Determine the [X, Y] coordinate at the center of the cell enclosing the given text.  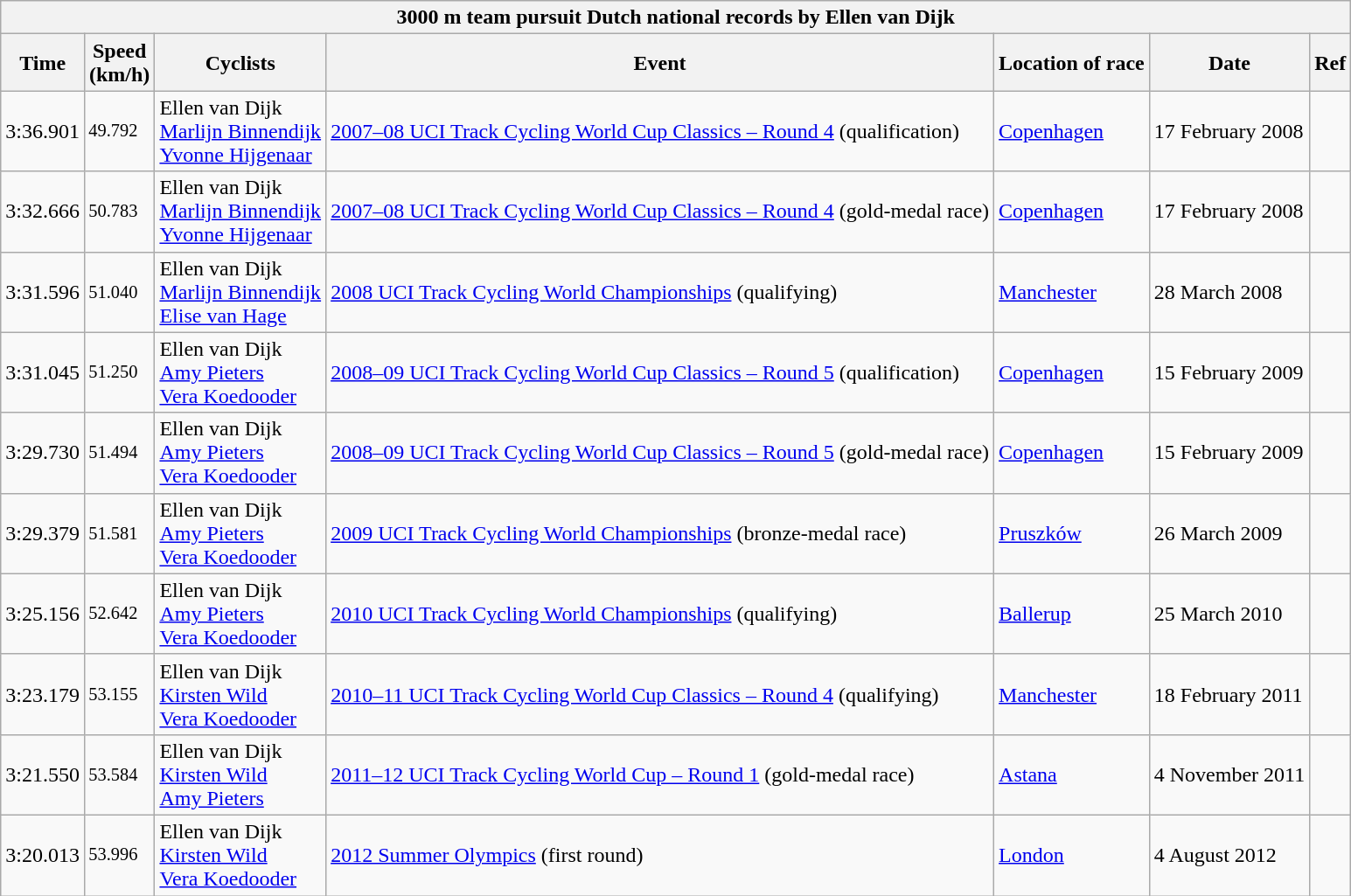
Pruszków [1072, 533]
51.250 [119, 372]
2007–08 UCI Track Cycling World Cup Classics – Round 4 (qualification) [660, 131]
4 August 2012 [1229, 855]
3:23.179 [43, 694]
49.792 [119, 131]
Ellen van DijkKirsten WildAmy Pieters [240, 774]
3:31.045 [43, 372]
2008 UCI Track Cycling World Championships (qualifying) [660, 292]
London [1072, 855]
52.642 [119, 614]
2011–12 UCI Track Cycling World Cup – Round 1 (gold-medal race) [660, 774]
Astana [1072, 774]
53.996 [119, 855]
51.040 [119, 292]
2012 Summer Olympics (first round) [660, 855]
2008–09 UCI Track Cycling World Cup Classics – Round 5 (qualification) [660, 372]
Time [43, 63]
3:20.013 [43, 855]
Speed(km/h) [119, 63]
3000 m team pursuit Dutch national records by Ellen van Dijk [676, 17]
Event [660, 63]
53.584 [119, 774]
3:32.666 [43, 212]
3:21.550 [43, 774]
2008–09 UCI Track Cycling World Cup Classics – Round 5 (gold-medal race) [660, 453]
4 November 2011 [1229, 774]
Cyclists [240, 63]
3:36.901 [43, 131]
3:25.156 [43, 614]
50.783 [119, 212]
Ellen van DijkMarlijn BinnendijkElise van Hage [240, 292]
2010–11 UCI Track Cycling World Cup Classics – Round 4 (qualifying) [660, 694]
18 February 2011 [1229, 694]
51.494 [119, 453]
25 March 2010 [1229, 614]
2010 UCI Track Cycling World Championships (qualifying) [660, 614]
53.155 [119, 694]
51.581 [119, 533]
3:29.730 [43, 453]
2009 UCI Track Cycling World Championships (bronze-medal race) [660, 533]
Location of race [1072, 63]
Ballerup [1072, 614]
28 March 2008 [1229, 292]
2007–08 UCI Track Cycling World Cup Classics – Round 4 (gold-medal race) [660, 212]
Date [1229, 63]
Ref [1331, 63]
3:29.379 [43, 533]
26 March 2009 [1229, 533]
3:31.596 [43, 292]
